Output the (X, Y) coordinate of the center of the cell containing the given text.  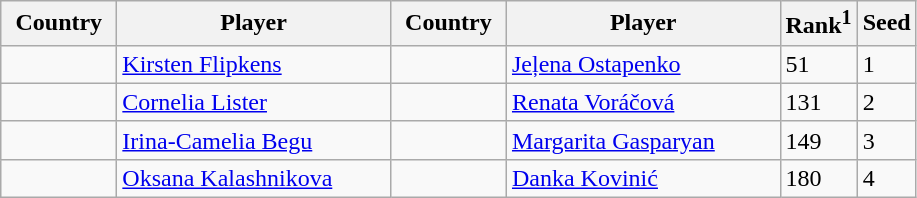
180 (818, 178)
Renata Voráčová (643, 102)
51 (818, 64)
Seed (886, 24)
149 (818, 140)
Oksana Kalashnikova (254, 178)
Jeļena Ostapenko (643, 64)
131 (818, 102)
Rank1 (818, 24)
Kirsten Flipkens (254, 64)
4 (886, 178)
2 (886, 102)
3 (886, 140)
Irina-Camelia Begu (254, 140)
Danka Kovinić (643, 178)
Margarita Gasparyan (643, 140)
1 (886, 64)
Cornelia Lister (254, 102)
